Provide the (x, y) coordinate of the cell's center where the given text is located.  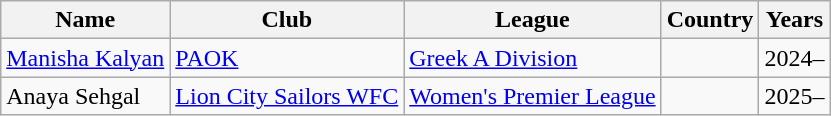
Country (710, 20)
2024– (794, 58)
PAOK (287, 58)
Anaya Sehgal (86, 96)
Greek A Division (532, 58)
2025– (794, 96)
Manisha Kalyan (86, 58)
League (532, 20)
Name (86, 20)
Club (287, 20)
Women's Premier League (532, 96)
Years (794, 20)
Lion City Sailors WFC (287, 96)
